Output the (X, Y) coordinate of the center of the cell containing the given text.  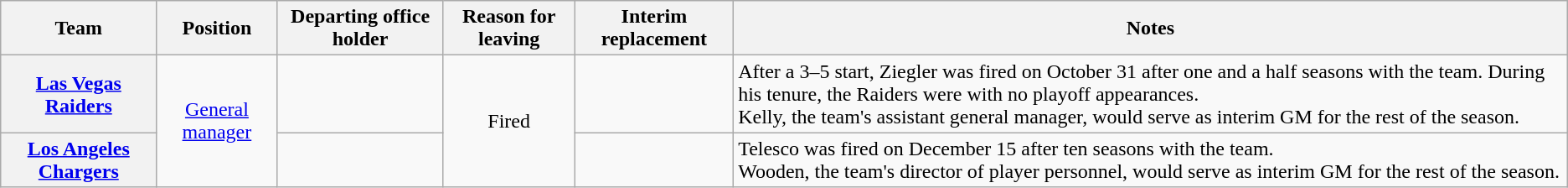
Position (217, 29)
Departing office holder (360, 29)
Notes (1151, 29)
Fired (509, 121)
Las Vegas Raiders (79, 94)
Team (79, 29)
Interim replacement (653, 29)
Reason for leaving (509, 29)
General manager (217, 121)
Los Angeles Chargers (79, 159)
